Output the (x, y) coordinate of the center of the cell containing the given text.  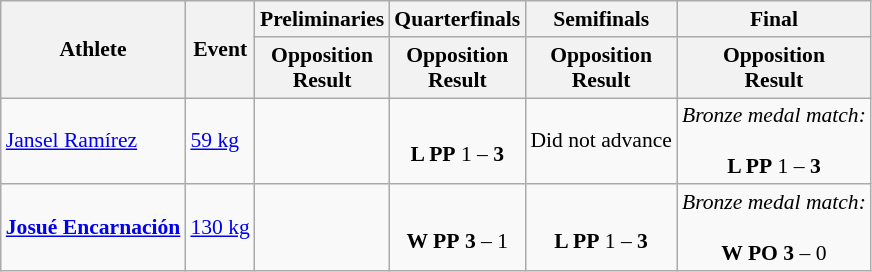
Event (220, 50)
Josué Encarnación (94, 228)
Jansel Ramírez (94, 142)
Semifinals (601, 19)
Did not advance (601, 142)
Bronze medal match:W PO 3 – 0 (774, 228)
Quarterfinals (457, 19)
Final (774, 19)
Bronze medal match:L PP 1 – 3 (774, 142)
59 kg (220, 142)
130 kg (220, 228)
Athlete (94, 50)
W PP 3 – 1 (457, 228)
Preliminaries (322, 19)
